Extract the [x, y] coordinate from the center of the cell holding the provided text.  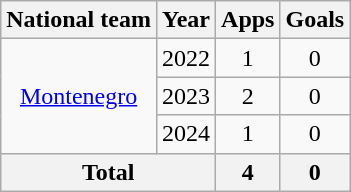
4 [248, 172]
Goals [315, 20]
National team [79, 20]
2023 [186, 96]
Total [108, 172]
2 [248, 96]
Montenegro [79, 96]
2022 [186, 58]
Apps [248, 20]
Year [186, 20]
2024 [186, 134]
